From the cell containing the given text, extract its center point as (X, Y) coordinate. 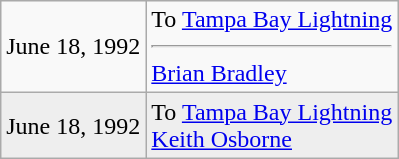
To Tampa Bay Lightning Keith Osborne (272, 126)
To Tampa Bay LightningBrian Bradley (272, 47)
